Return (x, y) of the center of cell containing provided text 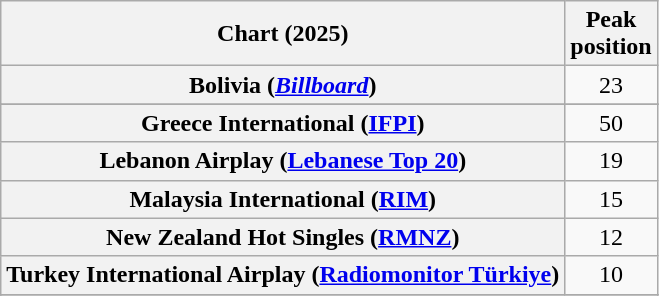
Peakposition (611, 34)
Turkey International Airplay (Radiomonitor Türkiye) (283, 275)
Lebanon Airplay (Lebanese Top 20) (283, 161)
15 (611, 199)
23 (611, 85)
19 (611, 161)
12 (611, 237)
50 (611, 123)
Chart (2025) (283, 34)
Malaysia International (RIM) (283, 199)
Greece International (IFPI) (283, 123)
Bolivia (Billboard) (283, 85)
10 (611, 275)
New Zealand Hot Singles (RMNZ) (283, 237)
